Search for the cell housing the specified text and yield its (x, y) center coordinate. 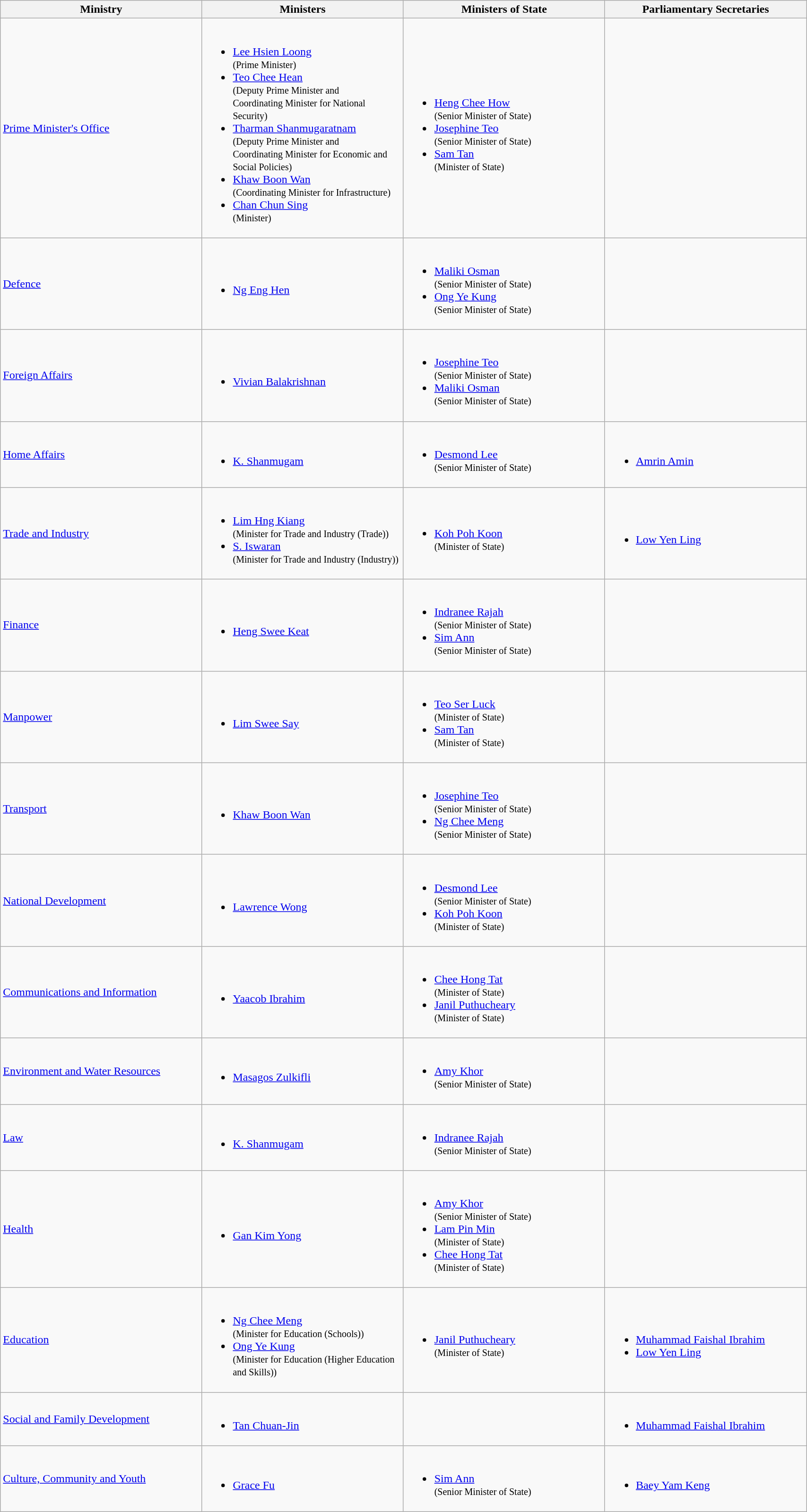
Desmond Lee(Senior Minister of State) (504, 454)
Ministers (303, 9)
Gan Kim Yong (303, 1229)
Defence (101, 284)
Chee Hong Tat(Minister of State)Janil Puthucheary(Minister of State) (504, 992)
Education (101, 1340)
Ng Chee Meng(Minister for Education (Schools))Ong Ye Kung(Minister for Education (Higher Education and Skills)) (303, 1340)
Lim Hng Kiang(Minister for Trade and Industry (Trade))S. Iswaran(Minister for Trade and Industry (Industry)) (303, 533)
Baey Yam Keng (705, 1479)
Parliamentary Secretaries (705, 9)
Lim Swee Say (303, 717)
Muhammad Faishal IbrahimLow Yen Ling (705, 1340)
Desmond Lee(Senior Minister of State)Koh Poh Koon(Minister of State) (504, 900)
Maliki Osman(Senior Minister of State)Ong Ye Kung(Senior Minister of State) (504, 284)
Low Yen Ling (705, 533)
Environment and Water Resources (101, 1071)
Vivian Balakrishnan (303, 375)
Amy Khor(Senior Minister of State)Lam Pin Min(Minister of State)Chee Hong Tat(Minister of State) (504, 1229)
Indranee Rajah(Senior Minister of State)Sim Ann(Senior Minister of State) (504, 625)
Communications and Information (101, 992)
Transport (101, 808)
Indranee Rajah(Senior Minister of State) (504, 1138)
Lawrence Wong (303, 900)
Finance (101, 625)
Muhammad Faishal Ibrahim (705, 1419)
Janil Puthucheary(Minister of State) (504, 1340)
Khaw Boon Wan (303, 808)
Josephine Teo(Senior Minister of State)Maliki Osman(Senior Minister of State) (504, 375)
Culture, Community and Youth (101, 1479)
Prime Minister's Office (101, 128)
Masagos Zulkifli (303, 1071)
National Development (101, 900)
Amrin Amin (705, 454)
Law (101, 1138)
Trade and Industry (101, 533)
Ministers of State (504, 9)
Social and Family Development (101, 1419)
Sim Ann(Senior Minister of State) (504, 1479)
Heng Chee How(Senior Minister of State)Josephine Teo(Senior Minister of State)Sam Tan(Minister of State) (504, 128)
Heng Swee Keat (303, 625)
Ministry (101, 9)
Yaacob Ibrahim (303, 992)
Tan Chuan-Jin (303, 1419)
Teo Ser Luck(Minister of State)Sam Tan(Minister of State) (504, 717)
Josephine Teo(Senior Minister of State)Ng Chee Meng (Senior Minister of State) (504, 808)
Health (101, 1229)
Grace Fu (303, 1479)
Foreign Affairs (101, 375)
Koh Poh Koon(Minister of State) (504, 533)
Ng Eng Hen (303, 284)
Manpower (101, 717)
Amy Khor(Senior Minister of State) (504, 1071)
Home Affairs (101, 454)
